Determine the [X, Y] coordinate at the center of the cell enclosing the given text.  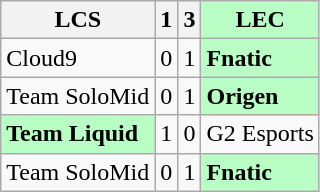
Team Liquid [78, 134]
G2 Esports [260, 134]
3 [190, 20]
LCS [78, 20]
LEC [260, 20]
Origen [260, 96]
Cloud9 [78, 58]
